Find where the given text appears and provide that cell's center as [x, y] coordinate. 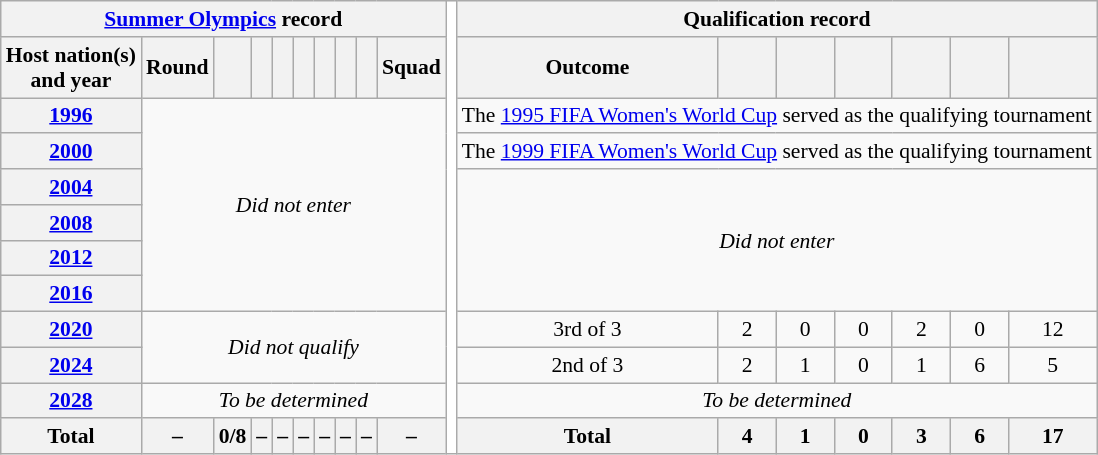
2016 [71, 294]
Outcome [588, 68]
2020 [71, 330]
2nd of 3 [588, 365]
Host nation(s)and year [71, 68]
Round [178, 68]
3 [921, 437]
0/8 [233, 437]
The 1999 FIFA Women's World Cup served as the qualifying tournament [777, 152]
2012 [71, 258]
1996 [71, 116]
Did not qualify [294, 348]
3rd of 3 [588, 330]
2000 [71, 152]
5 [1053, 365]
4 [747, 437]
Qualification record [777, 19]
2004 [71, 187]
The 1995 FIFA Women's World Cup served as the qualifying tournament [777, 116]
2028 [71, 401]
Squad [412, 68]
17 [1053, 437]
12 [1053, 330]
2008 [71, 223]
Summer Olympics record [224, 19]
2024 [71, 365]
